Determine the [X, Y] coordinate at the center of the cell enclosing the given text.  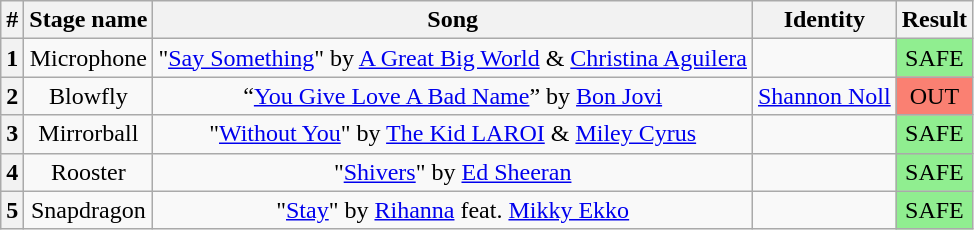
"Say Something" by A Great Big World & Christina Aguilera [453, 58]
5 [12, 210]
Song [453, 20]
Snapdragon [88, 210]
OUT [934, 96]
Stage name [88, 20]
3 [12, 134]
Identity [824, 20]
1 [12, 58]
Rooster [88, 172]
"Without You" by The Kid LAROI & Miley Cyrus [453, 134]
# [12, 20]
2 [12, 96]
Result [934, 20]
"Stay" by Rihanna feat. Mikky Ekko [453, 210]
Mirrorball [88, 134]
4 [12, 172]
"Shivers" by Ed Sheeran [453, 172]
Shannon Noll [824, 96]
Blowfly [88, 96]
“You Give Love A Bad Name” by Bon Jovi [453, 96]
Microphone [88, 58]
